Pinpoint the cell where the given text exists, returning its [X, Y] midpoint coordinate. 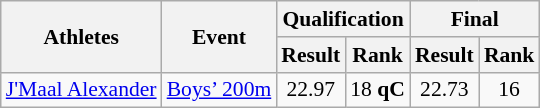
Qualification [343, 19]
Athletes [82, 36]
Event [220, 36]
Boys’ 200m [220, 90]
16 [510, 90]
22.73 [444, 90]
22.97 [310, 90]
18 qC [378, 90]
J'Maal Alexander [82, 90]
Final [474, 19]
